Identify which cell holds the provided text, then report its [X, Y] central coordinate. 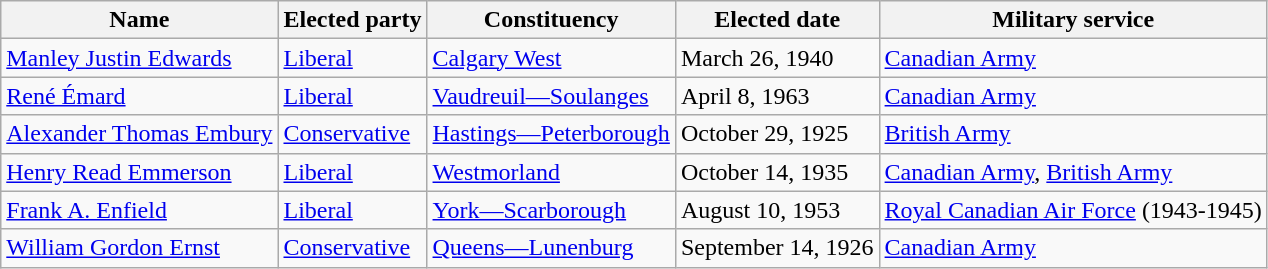
Elected party [352, 20]
René Émard [140, 96]
March 26, 1940 [777, 58]
September 14, 1926 [777, 248]
Hastings—Peterborough [551, 134]
Alexander Thomas Embury [140, 134]
Elected date [777, 20]
August 10, 1953 [777, 210]
York—Scarborough [551, 210]
Military service [1073, 20]
Frank A. Enfield [140, 210]
Westmorland [551, 172]
Henry Read Emmerson [140, 172]
Queens—Lunenburg [551, 248]
Calgary West [551, 58]
October 14, 1935 [777, 172]
Royal Canadian Air Force (1943-1945) [1073, 210]
William Gordon Ernst [140, 248]
Vaudreuil—Soulanges [551, 96]
October 29, 1925 [777, 134]
Manley Justin Edwards [140, 58]
Canadian Army, British Army [1073, 172]
Constituency [551, 20]
British Army [1073, 134]
April 8, 1963 [777, 96]
Name [140, 20]
